Locate the cell with the specified text and output its [X, Y] center coordinate. 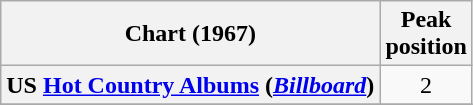
Peakposition [426, 34]
2 [426, 85]
Chart (1967) [190, 34]
US Hot Country Albums (Billboard) [190, 85]
